Determine the (x, y) coordinate at the center of the cell enclosing the given text.  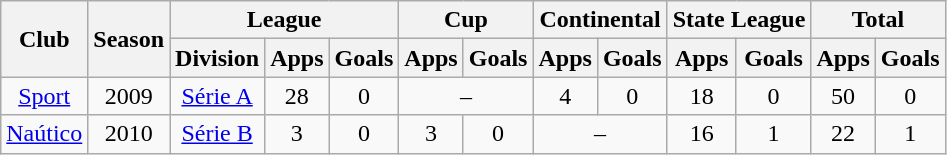
Sport (44, 96)
50 (843, 96)
Naútico (44, 134)
State League (739, 20)
Continental (600, 20)
League (284, 20)
18 (702, 96)
Série A (218, 96)
Season (129, 39)
2010 (129, 134)
4 (565, 96)
2009 (129, 96)
Division (218, 58)
Total (878, 20)
16 (702, 134)
22 (843, 134)
Club (44, 39)
28 (297, 96)
Série B (218, 134)
Cup (466, 20)
